Extract the [X, Y] coordinate from the center of the cell holding the provided text.  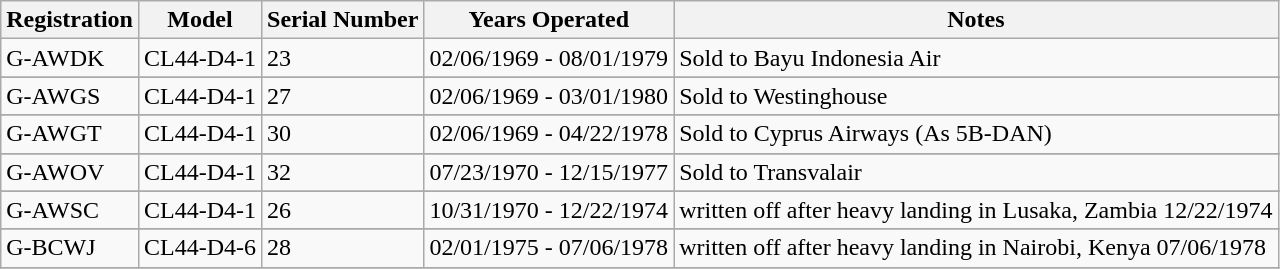
30 [343, 134]
G-AWDK [70, 58]
G-AWGT [70, 134]
written off after heavy landing in Nairobi, Kenya 07/06/1978 [976, 248]
02/01/1975 - 07/06/1978 [549, 248]
written off after heavy landing in Lusaka, Zambia 12/22/1974 [976, 210]
02/06/1969 - 08/01/1979 [549, 58]
G-AWOV [70, 172]
10/31/1970 - 12/22/1974 [549, 210]
G-AWGS [70, 96]
23 [343, 58]
Model [200, 20]
28 [343, 248]
Sold to Westinghouse [976, 96]
02/06/1969 - 04/22/1978 [549, 134]
Sold to Transvalair [976, 172]
Years Operated [549, 20]
32 [343, 172]
Sold to Cyprus Airways (As 5B-DAN) [976, 134]
G-BCWJ [70, 248]
07/23/1970 - 12/15/1977 [549, 172]
CL44-D4-6 [200, 248]
Sold to Bayu Indonesia Air [976, 58]
Notes [976, 20]
G-AWSC [70, 210]
Serial Number [343, 20]
02/06/1969 - 03/01/1980 [549, 96]
27 [343, 96]
Registration [70, 20]
26 [343, 210]
